Capture the cell that displays the provided text and extract its (X, Y) central coordinate. 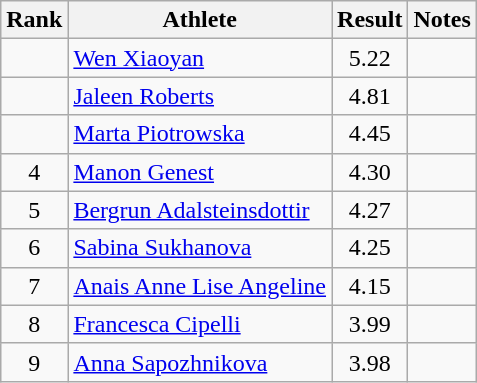
Bergrun Adalsteinsdottir (200, 210)
4.25 (370, 248)
4.15 (370, 286)
Result (370, 20)
Anna Sapozhnikova (200, 362)
Francesca Cipelli (200, 324)
3.99 (370, 324)
4.27 (370, 210)
Sabina Sukhanova (200, 248)
Rank (34, 20)
Manon Genest (200, 172)
4 (34, 172)
4.45 (370, 134)
4.81 (370, 96)
5.22 (370, 58)
3.98 (370, 362)
Jaleen Roberts (200, 96)
4.30 (370, 172)
7 (34, 286)
Notes (442, 20)
6 (34, 248)
Marta Piotrowska (200, 134)
5 (34, 210)
9 (34, 362)
8 (34, 324)
Wen Xiaoyan (200, 58)
Athlete (200, 20)
Anais Anne Lise Angeline (200, 286)
